Return (X, Y) of the center of cell containing provided text 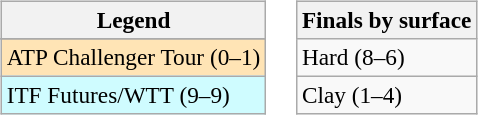
Clay (1–4) (387, 95)
ITF Futures/WTT (9–9) (133, 95)
ATP Challenger Tour (0–1) (133, 57)
Hard (8–6) (387, 57)
Legend (133, 20)
Finals by surface (387, 20)
